Determine the (X, Y) coordinate at the center of the cell enclosing the given text.  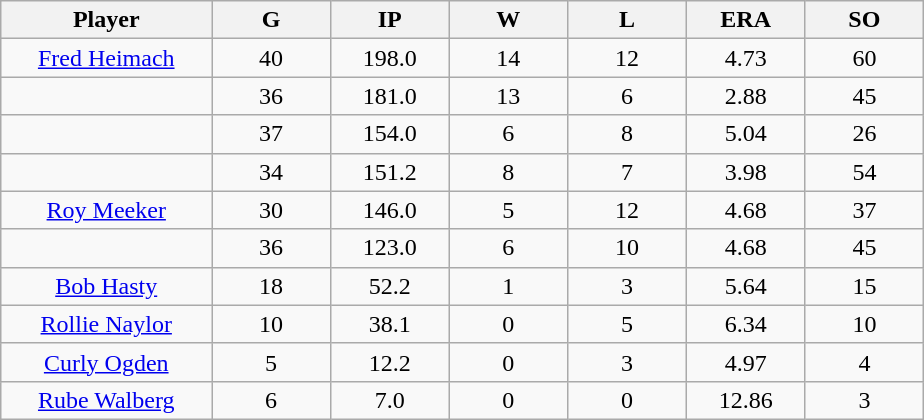
Roy Meeker (106, 210)
4.73 (746, 58)
34 (272, 172)
40 (272, 58)
ERA (746, 20)
38.1 (390, 324)
L (628, 20)
4 (864, 362)
54 (864, 172)
5.64 (746, 286)
Rollie Naylor (106, 324)
4.97 (746, 362)
SO (864, 20)
5.04 (746, 134)
154.0 (390, 134)
181.0 (390, 96)
G (272, 20)
Player (106, 20)
Fred Heimach (106, 58)
3.98 (746, 172)
123.0 (390, 248)
60 (864, 58)
12.2 (390, 362)
151.2 (390, 172)
Bob Hasty (106, 286)
198.0 (390, 58)
Rube Walberg (106, 400)
18 (272, 286)
13 (508, 96)
IP (390, 20)
6.34 (746, 324)
146.0 (390, 210)
15 (864, 286)
52.2 (390, 286)
26 (864, 134)
30 (272, 210)
Curly Ogden (106, 362)
7.0 (390, 400)
7 (628, 172)
12.86 (746, 400)
W (508, 20)
2.88 (746, 96)
14 (508, 58)
1 (508, 286)
